Identify which cell holds the provided text, then report its [x, y] central coordinate. 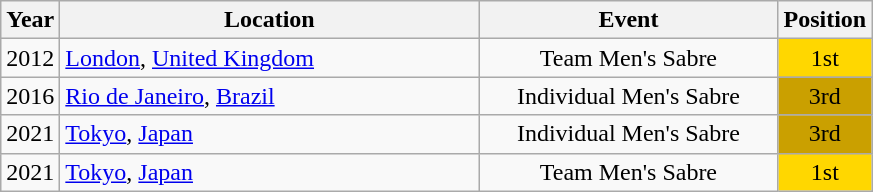
Location [270, 20]
Event [628, 20]
Year [30, 20]
London, United Kingdom [270, 58]
2016 [30, 96]
2012 [30, 58]
Rio de Janeiro, Brazil [270, 96]
Position [825, 20]
